Find where the given text appears and provide that cell's center as (x, y) coordinate. 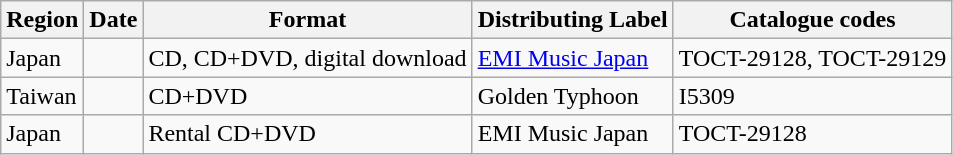
Taiwan (42, 96)
TOCT-29128, TOCT-29129 (812, 58)
Golden Typhoon (572, 96)
CD, CD+DVD, digital download (308, 58)
Rental CD+DVD (308, 134)
I5309 (812, 96)
Region (42, 20)
Distributing Label (572, 20)
CD+DVD (308, 96)
Catalogue codes (812, 20)
Format (308, 20)
Date (114, 20)
TOCT-29128 (812, 134)
